Scan for the cell matching the given text and deliver its [x, y] coordinate at center. 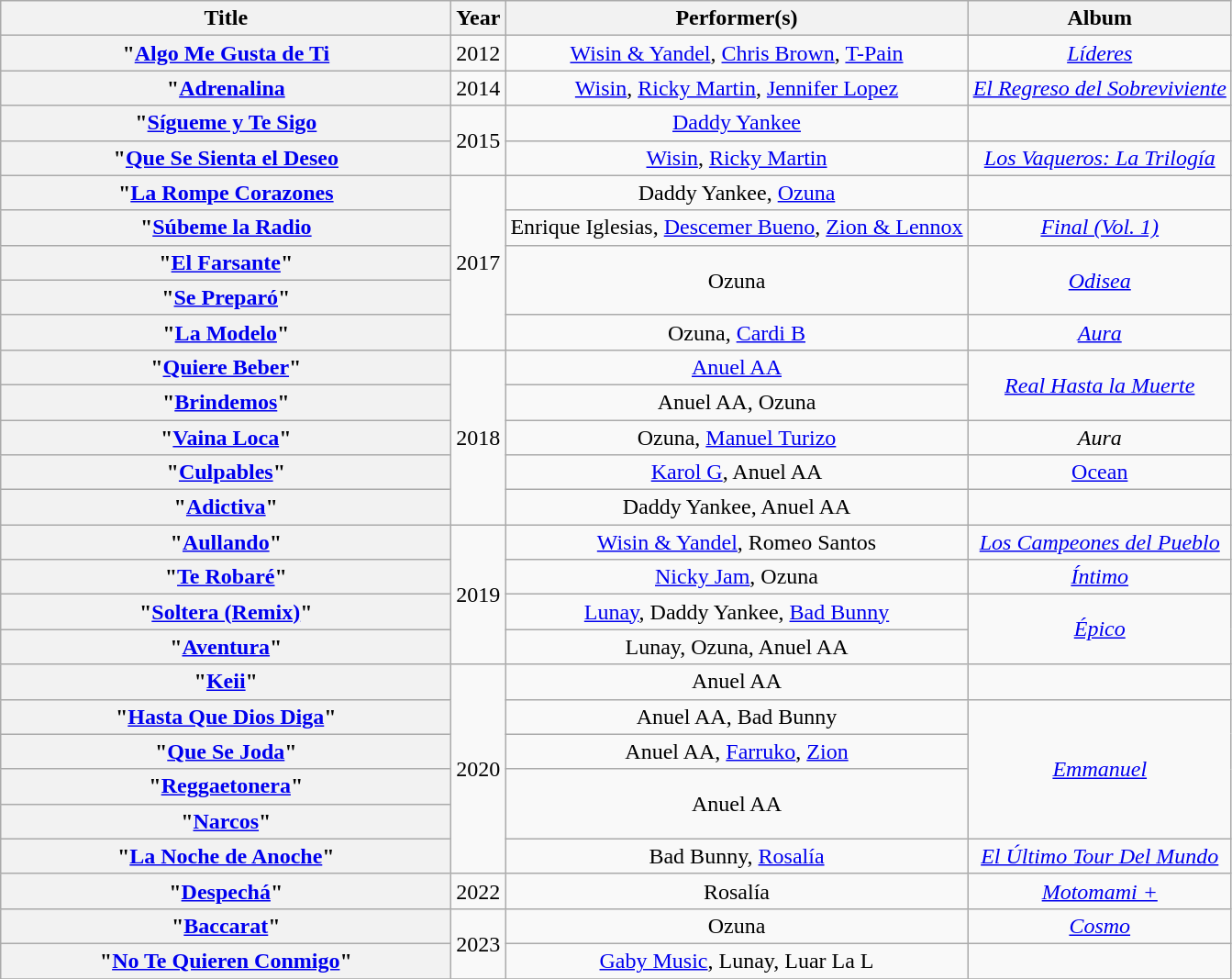
Wisin & Yandel, Chris Brown, T-Pain [737, 53]
"No Te Quieren Conmigo" [226, 961]
"La Rompe Corazones [226, 193]
"Hasta Que Dios Diga" [226, 717]
Wisin, Ricky Martin [737, 158]
Motomami + [1099, 891]
El Último Tour Del Mundo [1099, 856]
Wisin, Ricky Martin, Jennifer Lopez [737, 88]
2018 [479, 437]
Rosalía [737, 891]
"Reggaetonera" [226, 786]
Íntimo [1099, 577]
Odisea [1099, 280]
"Se Preparó" [226, 297]
"Adrenalina [226, 88]
"Vaina Loca" [226, 438]
"Baccarat" [226, 926]
Real Hasta la Muerte [1099, 384]
2017 [479, 262]
2019 [479, 595]
"Soltera (Remix)" [226, 612]
"Te Robaré" [226, 577]
"Aventura" [226, 647]
Emmanuel [1099, 769]
2023 [479, 943]
Lunay, Ozuna, Anuel AA [737, 647]
Gaby Music, Lunay, Luar La L [737, 961]
"Sígueme y Te Sigo [226, 123]
Lunay, Daddy Yankee, Bad Bunny [737, 612]
Los Vaqueros: La Trilogía [1099, 158]
Anuel AA, Bad Bunny [737, 717]
Anuel AA, Ozuna [737, 402]
Year [479, 18]
"Despechá" [226, 891]
"La Noche de Anoche" [226, 856]
"Quiere Beber" [226, 367]
2022 [479, 891]
Enrique Iglesias, Descemer Bueno, Zion & Lennox [737, 228]
Daddy Yankee, Anuel AA [737, 507]
Los Campeones del Pueblo [1099, 542]
El Regreso del Sobreviviente [1099, 88]
Ozuna, Manuel Turizo [737, 438]
"Narcos" [226, 821]
Performer(s) [737, 18]
2020 [479, 769]
Épico [1099, 629]
"Aullando" [226, 542]
Ozuna, Cardi B [737, 332]
"Que Se Sienta el Deseo [226, 158]
"Algo Me Gusta de Ti [226, 53]
2012 [479, 53]
"Culpables" [226, 473]
Daddy Yankee, Ozuna [737, 193]
"Que Se Joda" [226, 751]
"Keii" [226, 682]
"Súbeme la Radio [226, 228]
Cosmo [1099, 926]
Wisin & Yandel, Romeo Santos [737, 542]
"La Modelo" [226, 332]
Album [1099, 18]
Title [226, 18]
2015 [479, 140]
Nicky Jam, Ozuna [737, 577]
"El Farsante" [226, 262]
Líderes [1099, 53]
Ocean [1099, 473]
"Adictiva" [226, 507]
Daddy Yankee [737, 123]
Anuel AA, Farruko, Zion [737, 751]
Final (Vol. 1) [1099, 228]
"Brindemos" [226, 402]
2014 [479, 88]
Bad Bunny, Rosalía [737, 856]
Karol G, Anuel AA [737, 473]
